For the text-containing cell, return its midpoint in (x, y) coordinate format. 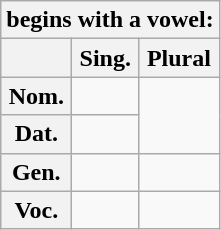
Nom. (36, 96)
Gen. (36, 172)
Sing. (106, 58)
Voc. (36, 210)
Plural (179, 58)
begins with a vowel: (110, 20)
Dat. (36, 134)
